From the cell containing the given text, extract its center point as (X, Y) coordinate. 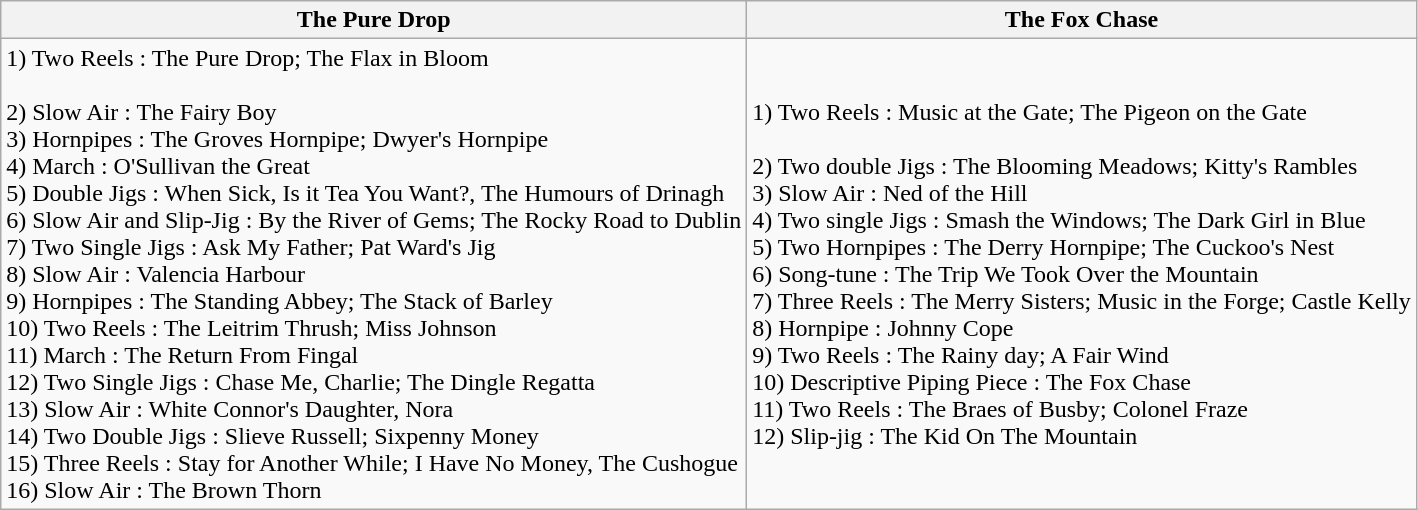
The Pure Drop (374, 20)
The Fox Chase (1082, 20)
